Detect which cell encompasses the target text, then output its (X, Y) center coordinate. 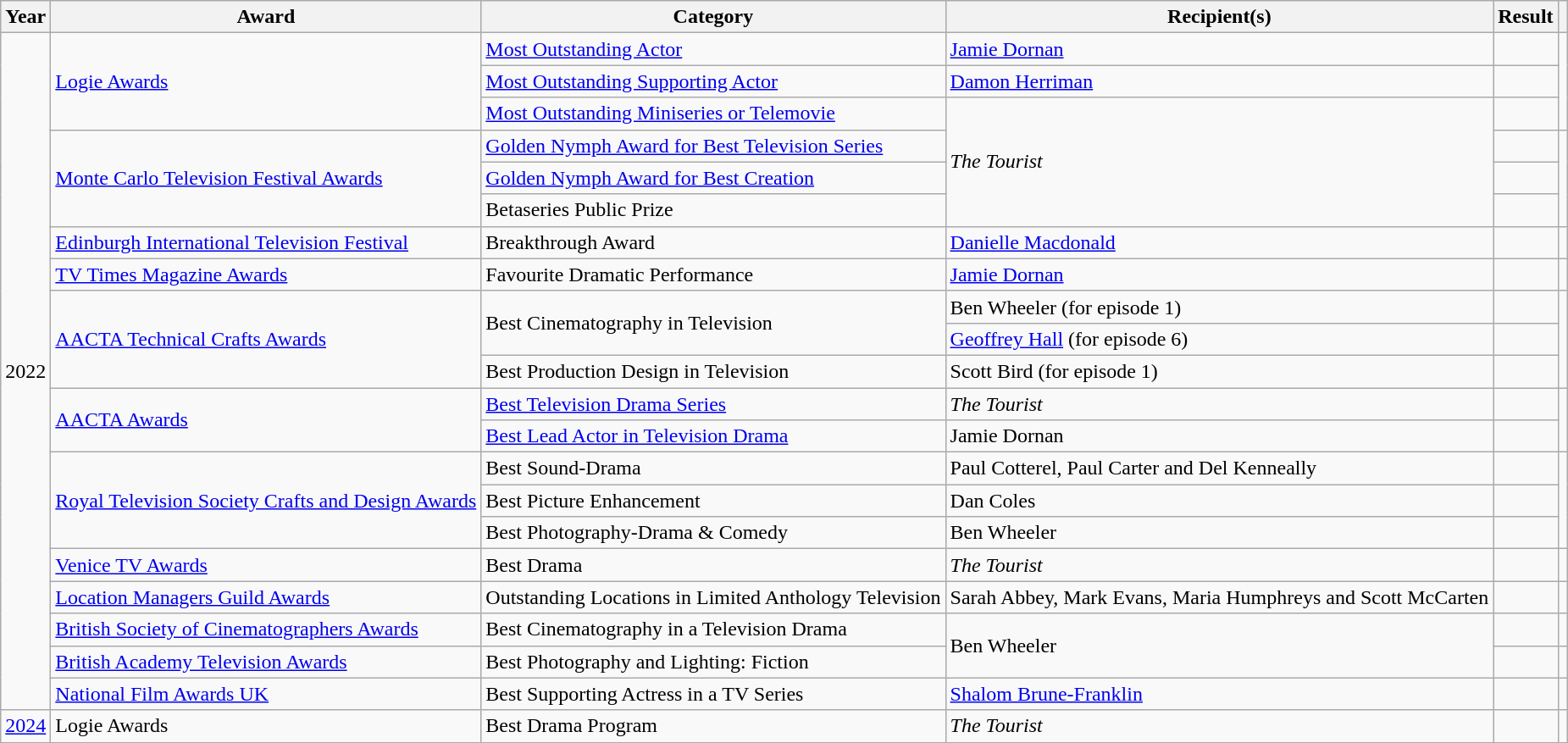
Best Drama (713, 565)
Category (713, 17)
Edinburgh International Television Festival (266, 242)
AACTA Technical Crafts Awards (266, 339)
Best Supporting Actress in a TV Series (713, 694)
Best Cinematography in Television (713, 323)
Best Production Design in Television (713, 371)
Year (25, 17)
Danielle Macdonald (1220, 242)
TV Times Magazine Awards (266, 274)
Paul Cotterel, Paul Carter and Del Kenneally (1220, 469)
Best Photography and Lighting: Fiction (713, 662)
Dan Coles (1220, 501)
2024 (25, 726)
Geoffrey Hall (for episode 6) (1220, 339)
Ben Wheeler (for episode 1) (1220, 307)
Scott Bird (for episode 1) (1220, 371)
Location Managers Guild Awards (266, 597)
Golden Nymph Award for Best Television Series (713, 146)
Damon Herriman (1220, 81)
National Film Awards UK (266, 694)
Most Outstanding Supporting Actor (713, 81)
Shalom Brune-Franklin (1220, 694)
British Society of Cinematographers Awards (266, 629)
Best Cinematography in a Television Drama (713, 629)
Best Sound-Drama (713, 469)
Sarah Abbey, Mark Evans, Maria Humphreys and Scott McCarten (1220, 597)
Venice TV Awards (266, 565)
Monte Carlo Television Festival Awards (266, 178)
Most Outstanding Miniseries or Telemovie (713, 114)
Most Outstanding Actor (713, 49)
Best Drama Program (713, 726)
Best Television Drama Series (713, 404)
Betaseries Public Prize (713, 210)
Award (266, 17)
Best Picture Enhancement (713, 501)
Result (1526, 17)
Favourite Dramatic Performance (713, 274)
Royal Television Society Crafts and Design Awards (266, 501)
British Academy Television Awards (266, 662)
Best Lead Actor in Television Drama (713, 436)
AACTA Awards (266, 420)
Recipient(s) (1220, 17)
Best Photography-Drama & Comedy (713, 533)
Breakthrough Award (713, 242)
2022 (25, 371)
Outstanding Locations in Limited Anthology Television (713, 597)
Golden Nymph Award for Best Creation (713, 178)
